From the cell containing the given text, extract its center point as (X, Y) coordinate. 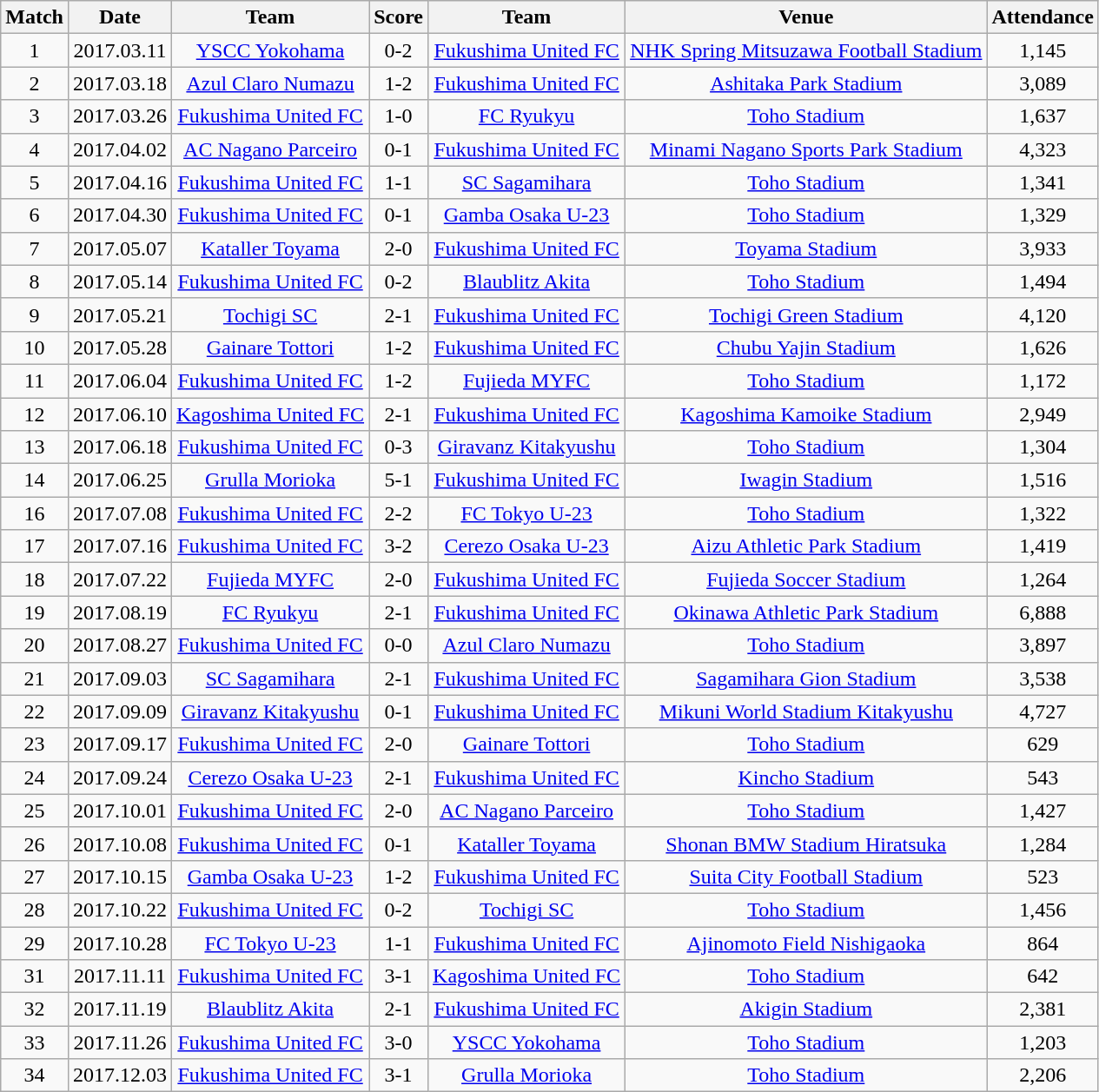
33 (35, 1042)
2017.03.11 (120, 50)
Score (399, 17)
Ajinomoto Field Nishigaoka (806, 943)
2 (35, 83)
2017.06.10 (120, 414)
29 (35, 943)
2,206 (1043, 1075)
4 (35, 149)
543 (1043, 778)
Date (120, 17)
1,322 (1043, 513)
2017.09.09 (120, 711)
1,284 (1043, 844)
2017.06.18 (120, 447)
16 (35, 513)
Fujieda Soccer Stadium (806, 579)
1,341 (1043, 182)
629 (1043, 745)
3,538 (1043, 678)
0-3 (399, 447)
Match (35, 17)
2017.05.21 (120, 314)
12 (35, 414)
1,304 (1043, 447)
Toyama Stadium (806, 248)
2017.06.04 (120, 381)
3 (35, 116)
NHK Spring Mitsuzawa Football Stadium (806, 50)
2017.11.11 (120, 976)
3,933 (1043, 248)
26 (35, 844)
2017.07.16 (120, 546)
2017.10.28 (120, 943)
2017.10.22 (120, 910)
2017.09.24 (120, 778)
2,381 (1043, 1009)
2017.11.26 (120, 1042)
5-1 (399, 480)
1,264 (1043, 579)
3-0 (399, 1042)
642 (1043, 976)
2017.07.22 (120, 579)
23 (35, 745)
18 (35, 579)
Sagamihara Gion Stadium (806, 678)
1 (35, 50)
1,637 (1043, 116)
Suita City Football Stadium (806, 877)
2017.12.03 (120, 1075)
27 (35, 877)
17 (35, 546)
8 (35, 281)
2017.08.27 (120, 645)
6,888 (1043, 612)
2017.11.19 (120, 1009)
32 (35, 1009)
0-0 (399, 645)
2017.05.07 (120, 248)
Mikuni World Stadium Kitakyushu (806, 711)
31 (35, 976)
34 (35, 1075)
19 (35, 612)
4,323 (1043, 149)
523 (1043, 877)
21 (35, 678)
Iwagin Stadium (806, 480)
Minami Nagano Sports Park Stadium (806, 149)
1,419 (1043, 546)
20 (35, 645)
25 (35, 811)
5 (35, 182)
14 (35, 480)
2017.03.26 (120, 116)
10 (35, 347)
Akigin Stadium (806, 1009)
Attendance (1043, 17)
7 (35, 248)
1,329 (1043, 215)
13 (35, 447)
4,727 (1043, 711)
Venue (806, 17)
2017.04.30 (120, 215)
Aizu Athletic Park Stadium (806, 546)
11 (35, 381)
1,494 (1043, 281)
2017.09.03 (120, 678)
2017.10.15 (120, 877)
1,203 (1043, 1042)
28 (35, 910)
1-0 (399, 116)
Shonan BMW Stadium Hiratsuka (806, 844)
1,145 (1043, 50)
2017.04.16 (120, 182)
3,897 (1043, 645)
4,120 (1043, 314)
Ashitaka Park Stadium (806, 83)
2017.09.17 (120, 745)
2-2 (399, 513)
1,626 (1043, 347)
9 (35, 314)
Kincho Stadium (806, 778)
864 (1043, 943)
2017.08.19 (120, 612)
3-2 (399, 546)
2,949 (1043, 414)
Tochigi Green Stadium (806, 314)
2017.06.25 (120, 480)
2017.10.01 (120, 811)
2017.05.14 (120, 281)
1,456 (1043, 910)
1,172 (1043, 381)
2017.10.08 (120, 844)
1,516 (1043, 480)
2017.04.02 (120, 149)
Chubu Yajin Stadium (806, 347)
2017.03.18 (120, 83)
2017.07.08 (120, 513)
Okinawa Athletic Park Stadium (806, 612)
6 (35, 215)
Kagoshima Kamoike Stadium (806, 414)
1,427 (1043, 811)
3,089 (1043, 83)
22 (35, 711)
2017.05.28 (120, 347)
24 (35, 778)
